Pinpoint the cell where the given text exists, returning its (X, Y) midpoint coordinate. 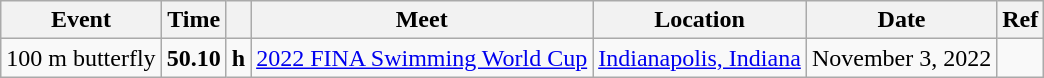
Indianapolis, Indiana (700, 58)
Location (700, 20)
November 3, 2022 (901, 58)
Date (901, 20)
50.10 (194, 58)
Time (194, 20)
2022 FINA Swimming World Cup (422, 58)
h (238, 58)
Event (81, 20)
Meet (422, 20)
100 m butterfly (81, 58)
Ref (1020, 20)
